From the cell containing the given text, extract its center point as (x, y) coordinate. 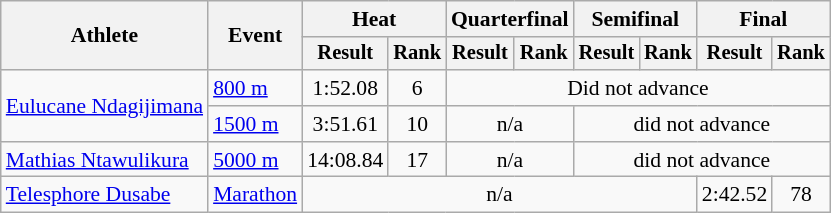
Did not advance (638, 88)
Telesphore Dusabe (104, 195)
Semifinal (636, 19)
Eulucane Ndagijimana (104, 106)
Marathon (255, 195)
Athlete (104, 36)
800 m (255, 88)
6 (417, 88)
Final (764, 19)
5000 m (255, 160)
1:52.08 (345, 88)
Event (255, 36)
Mathias Ntawulikura (104, 160)
10 (417, 124)
78 (801, 195)
Heat (374, 19)
14:08.84 (345, 160)
Quarterfinal (510, 19)
1500 m (255, 124)
17 (417, 160)
2:42.52 (734, 195)
3:51.61 (345, 124)
